Detect which cell encompasses the target text, then output its [x, y] center coordinate. 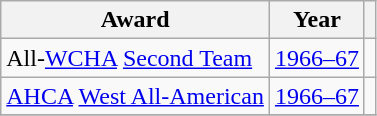
All-WCHA Second Team [136, 58]
Award [136, 20]
Year [316, 20]
AHCA West All-American [136, 96]
